For the text-containing cell, return its midpoint in [x, y] coordinate format. 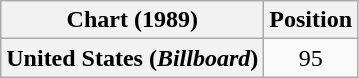
Chart (1989) [132, 20]
United States (Billboard) [132, 58]
95 [311, 58]
Position [311, 20]
